Detect which cell encompasses the target text, then output its (X, Y) center coordinate. 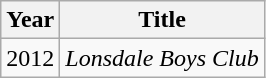
Title (162, 20)
Lonsdale Boys Club (162, 58)
Year (30, 20)
2012 (30, 58)
